Search for the cell housing the specified text and yield its [X, Y] center coordinate. 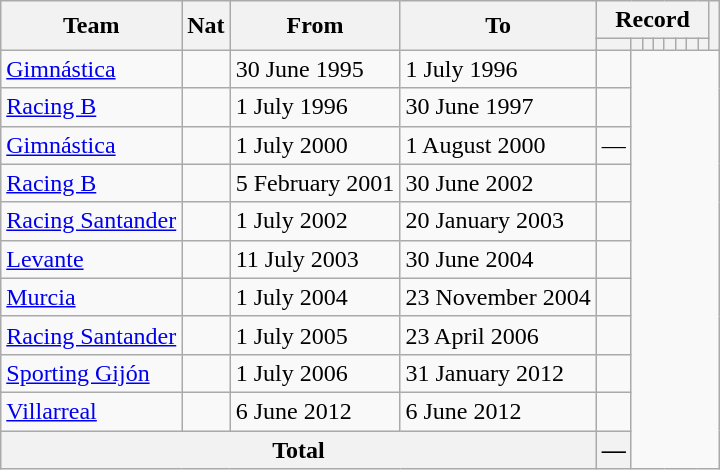
23 November 2004 [498, 297]
1 July 2002 [315, 221]
1 July 2004 [315, 297]
23 April 2006 [498, 335]
Levante [92, 259]
30 June 1997 [498, 107]
Villarreal [92, 411]
Nat [206, 26]
20 January 2003 [498, 221]
11 July 2003 [315, 259]
From [315, 26]
30 June 2002 [498, 183]
1 July 2006 [315, 373]
Sporting Gijón [92, 373]
Record [652, 20]
Total [298, 449]
5 February 2001 [315, 183]
30 June 1995 [315, 69]
Murcia [92, 297]
30 June 2004 [498, 259]
1 July 2000 [315, 145]
1 August 2000 [498, 145]
Team [92, 26]
31 January 2012 [498, 373]
1 July 2005 [315, 335]
To [498, 26]
